Extract the (x, y) coordinate from the center of the cell holding the provided text.  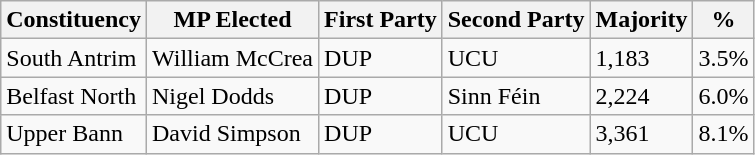
8.1% (724, 134)
3,361 (642, 134)
% (724, 20)
Upper Bann (74, 134)
South Antrim (74, 58)
2,224 (642, 96)
6.0% (724, 96)
Sinn Féin (516, 96)
Nigel Dodds (232, 96)
1,183 (642, 58)
Majority (642, 20)
MP Elected (232, 20)
David Simpson (232, 134)
Constituency (74, 20)
William McCrea (232, 58)
Second Party (516, 20)
3.5% (724, 58)
First Party (381, 20)
Belfast North (74, 96)
